From the cell containing the given text, extract its center point as [x, y] coordinate. 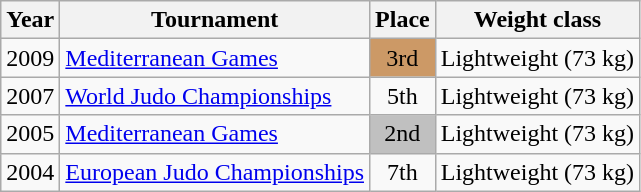
2005 [30, 134]
5th [403, 96]
3rd [403, 58]
Tournament [215, 20]
7th [403, 172]
2004 [30, 172]
Year [30, 20]
World Judo Championships [215, 96]
2007 [30, 96]
2009 [30, 58]
European Judo Championships [215, 172]
Weight class [537, 20]
2nd [403, 134]
Place [403, 20]
